Scan for the cell matching the given text and deliver its (x, y) coordinate at center. 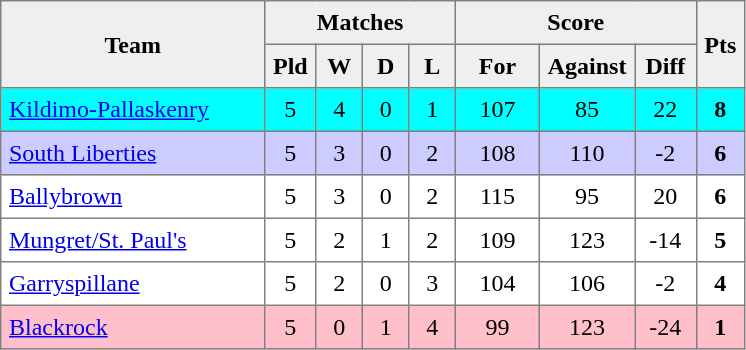
For (497, 66)
Ballybrown (133, 197)
-14 (666, 240)
20 (666, 197)
85 (586, 110)
Blackrock (133, 327)
95 (586, 197)
109 (497, 240)
Pts (720, 44)
108 (497, 153)
106 (586, 284)
99 (497, 327)
Score (576, 23)
South Liberties (133, 153)
Matches (360, 23)
-24 (666, 327)
Mungret/St. Paul's (133, 240)
D (385, 66)
22 (666, 110)
115 (497, 197)
110 (586, 153)
Against (586, 66)
Pld (290, 66)
L (432, 66)
Kildimo-Pallaskenry (133, 110)
8 (720, 110)
Diff (666, 66)
Team (133, 44)
W (339, 66)
Garryspillane (133, 284)
107 (497, 110)
104 (497, 284)
